Extract the (X, Y) coordinate from the center of the cell holding the provided text.  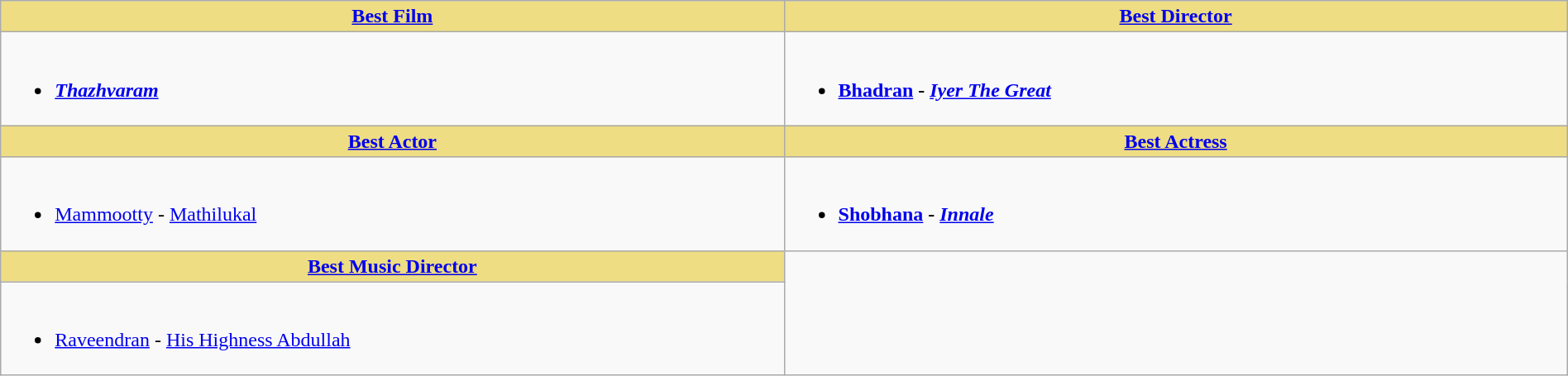
Shobhana - Innale (1176, 203)
Best Actress (1176, 141)
Bhadran - Iyer The Great (1176, 79)
Thazhvaram (392, 79)
Raveendran - His Highness Abdullah (392, 329)
Best Director (1176, 17)
Best Actor (392, 141)
Mammootty - Mathilukal (392, 203)
Best Music Director (392, 266)
Best Film (392, 17)
